Determine the (x, y) coordinate at the center of the cell enclosing the given text.  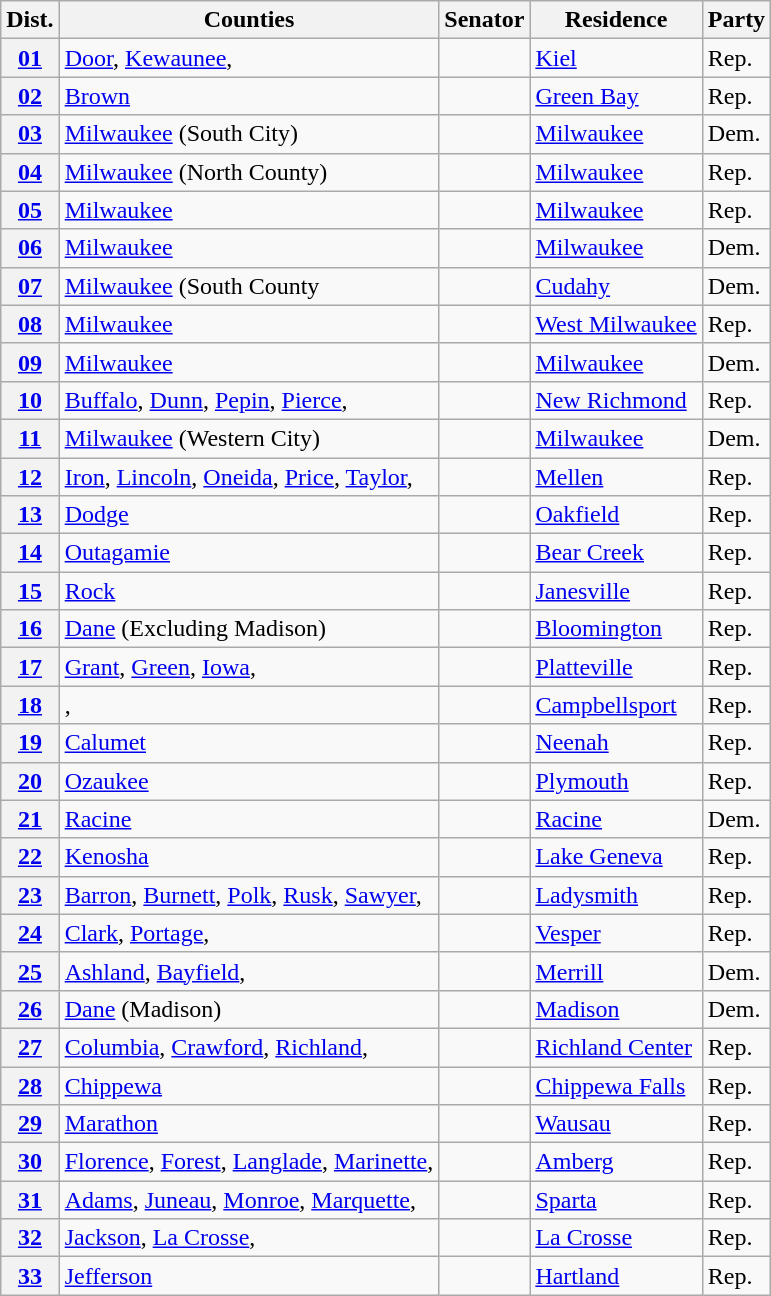
03 (30, 134)
02 (30, 96)
Platteville (616, 667)
Dodge (249, 515)
Merrill (616, 971)
16 (30, 629)
06 (30, 248)
Dist. (30, 20)
Jefferson (249, 1276)
Green Bay (616, 96)
Milwaukee (Western City) (249, 438)
Counties (249, 20)
29 (30, 1124)
19 (30, 743)
Dane (Excluding Madison) (249, 629)
Chippewa (249, 1085)
Sparta (616, 1200)
Ozaukee (249, 781)
08 (30, 324)
Grant, Green, Iowa, (249, 667)
Adams, Juneau, Monroe, Marquette, (249, 1200)
11 (30, 438)
Bloomington (616, 629)
Dane (Madison) (249, 1009)
Mellen (616, 477)
Milwaukee (North County) (249, 172)
30 (30, 1162)
01 (30, 58)
21 (30, 819)
Door, Kewaunee, (249, 58)
Iron, Lincoln, Oneida, Price, Taylor, (249, 477)
Residence (616, 20)
Wausau (616, 1124)
Neenah (616, 743)
22 (30, 857)
25 (30, 971)
24 (30, 933)
18 (30, 705)
Buffalo, Dunn, Pepin, Pierce, (249, 400)
Plymouth (616, 781)
Columbia, Crawford, Richland, (249, 1047)
West Milwaukee (616, 324)
Lake Geneva (616, 857)
Amberg (616, 1162)
12 (30, 477)
04 (30, 172)
13 (30, 515)
10 (30, 400)
La Crosse (616, 1238)
20 (30, 781)
Senator (484, 20)
Milwaukee (South County (249, 286)
Rock (249, 591)
Florence, Forest, Langlade, Marinette, (249, 1162)
Kenosha (249, 857)
07 (30, 286)
Cudahy (616, 286)
09 (30, 362)
Hartland (616, 1276)
23 (30, 895)
26 (30, 1009)
Kiel (616, 58)
Ladysmith (616, 895)
33 (30, 1276)
New Richmond (616, 400)
Chippewa Falls (616, 1085)
28 (30, 1085)
Brown (249, 96)
32 (30, 1238)
Vesper (616, 933)
Madison (616, 1009)
Campbellsport (616, 705)
Marathon (249, 1124)
Jackson, La Crosse, (249, 1238)
Milwaukee (South City) (249, 134)
, (249, 705)
05 (30, 210)
Outagamie (249, 553)
Calumet (249, 743)
Bear Creek (616, 553)
17 (30, 667)
Janesville (616, 591)
Barron, Burnett, Polk, Rusk, Sawyer, (249, 895)
14 (30, 553)
Richland Center (616, 1047)
Party (736, 20)
Ashland, Bayfield, (249, 971)
Oakfield (616, 515)
27 (30, 1047)
31 (30, 1200)
Clark, Portage, (249, 933)
15 (30, 591)
